Capture the cell that displays the provided text and extract its (x, y) central coordinate. 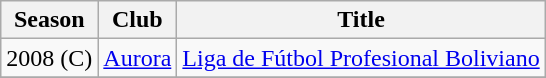
Aurora (138, 58)
2008 (C) (50, 58)
Season (50, 20)
Title (361, 20)
Liga de Fútbol Profesional Boliviano (361, 58)
Club (138, 20)
